Pinpoint the cell where the given text exists, returning its [X, Y] midpoint coordinate. 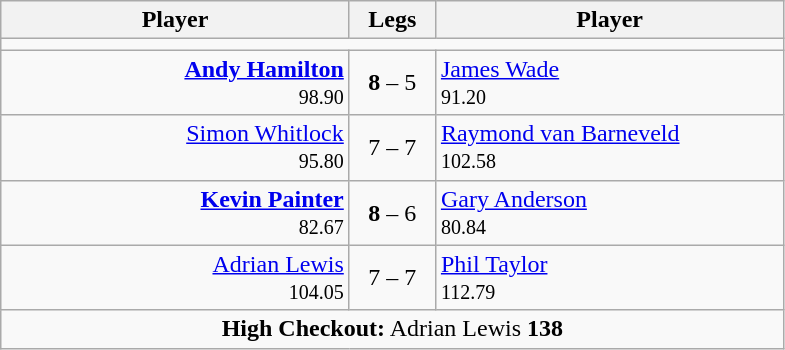
James Wade 91.20 [610, 82]
8 – 5 [392, 82]
High Checkout: Adrian Lewis 138 [392, 329]
Simon Whitlock 95.80 [176, 148]
Legs [392, 20]
Adrian Lewis 104.05 [176, 278]
8 – 6 [392, 212]
Gary Anderson 80.84 [610, 212]
Kevin Painter 82.67 [176, 212]
Andy Hamilton 98.90 [176, 82]
Raymond van Barneveld 102.58 [610, 148]
Phil Taylor 112.79 [610, 278]
